Find where the given text appears and provide that cell's center as [X, Y] coordinate. 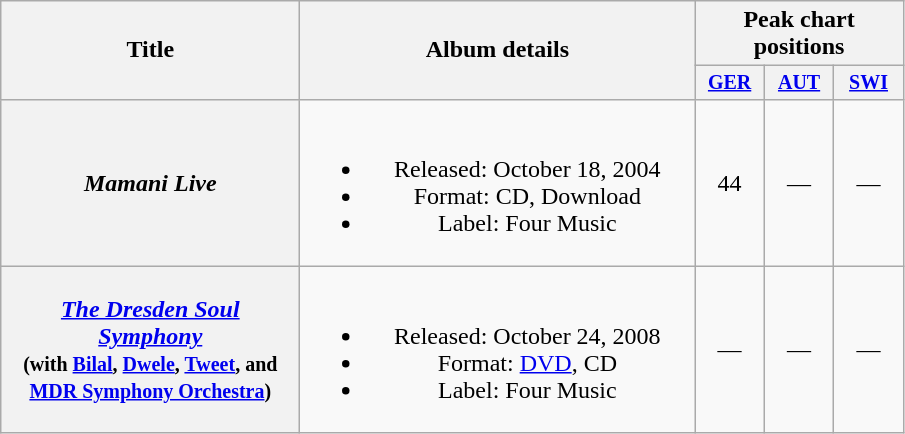
The Dresden Soul Symphony (with Bilal, Dwele, Tweet, and MDR Symphony Orchestra) [150, 350]
Released: October 18, 2004Format: CD, DownloadLabel: Four Music [498, 182]
Peak chart positions [799, 34]
AUT [798, 82]
Title [150, 50]
Released: October 24, 2008Format: DVD, CDLabel: Four Music [498, 350]
Mamani Live [150, 182]
44 [730, 182]
SWI [868, 82]
Album details [498, 50]
GER [730, 82]
